Scan for the cell matching the given text and deliver its (x, y) coordinate at center. 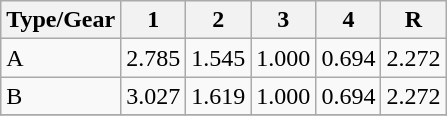
3 (284, 20)
A (61, 58)
1 (154, 20)
1.619 (218, 96)
1.545 (218, 58)
2 (218, 20)
R (414, 20)
4 (348, 20)
2.785 (154, 58)
3.027 (154, 96)
Type/Gear (61, 20)
B (61, 96)
